Scan for the cell matching the given text and deliver its (x, y) coordinate at center. 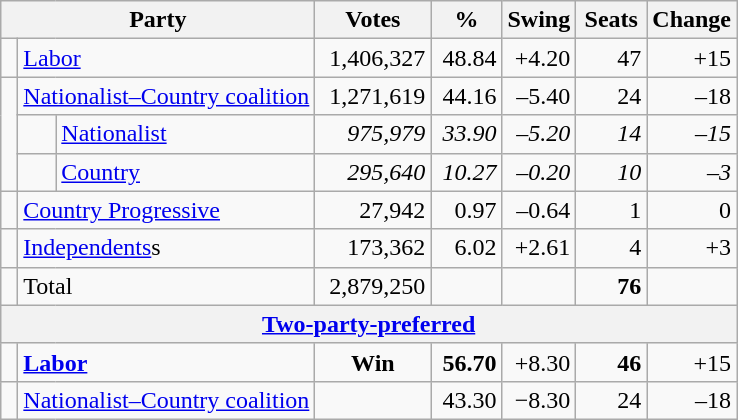
–0.64 (539, 210)
56.70 (466, 362)
10.27 (466, 172)
Nationalist (186, 134)
+2.61 (539, 248)
43.30 (466, 400)
Independentss (166, 248)
+8.30 (539, 362)
10 (612, 172)
173,362 (373, 248)
+3 (692, 248)
Total (166, 286)
Country (186, 172)
Win (373, 362)
–15 (692, 134)
0.97 (466, 210)
975,979 (373, 134)
% (466, 20)
Two-party-preferred (369, 324)
14 (612, 134)
1,271,619 (373, 96)
6.02 (466, 248)
Country Progressive (166, 210)
76 (612, 286)
46 (612, 362)
44.16 (466, 96)
Votes (373, 20)
1,406,327 (373, 58)
Change (692, 20)
295,640 (373, 172)
–5.40 (539, 96)
47 (612, 58)
–5.20 (539, 134)
33.90 (466, 134)
48.84 (466, 58)
Swing (539, 20)
0 (692, 210)
Party (158, 20)
27,942 (373, 210)
−8.30 (539, 400)
Seats (612, 20)
4 (612, 248)
–0.20 (539, 172)
+4.20 (539, 58)
–3 (692, 172)
1 (612, 210)
2,879,250 (373, 286)
